Find where the given text appears and provide that cell's center as (X, Y) coordinate. 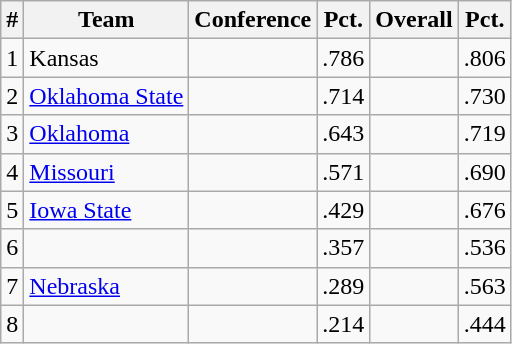
.719 (484, 134)
.786 (344, 58)
Iowa State (106, 210)
Nebraska (106, 286)
6 (12, 248)
.563 (484, 286)
Overall (414, 20)
.289 (344, 286)
.643 (344, 134)
.676 (484, 210)
# (12, 20)
Oklahoma State (106, 96)
.536 (484, 248)
Conference (253, 20)
.806 (484, 58)
.357 (344, 248)
3 (12, 134)
.444 (484, 324)
2 (12, 96)
7 (12, 286)
.690 (484, 172)
Missouri (106, 172)
1 (12, 58)
Kansas (106, 58)
.429 (344, 210)
Team (106, 20)
.214 (344, 324)
Oklahoma (106, 134)
5 (12, 210)
8 (12, 324)
.714 (344, 96)
.571 (344, 172)
.730 (484, 96)
4 (12, 172)
